Find where the given text appears and provide that cell's center as [X, Y] coordinate. 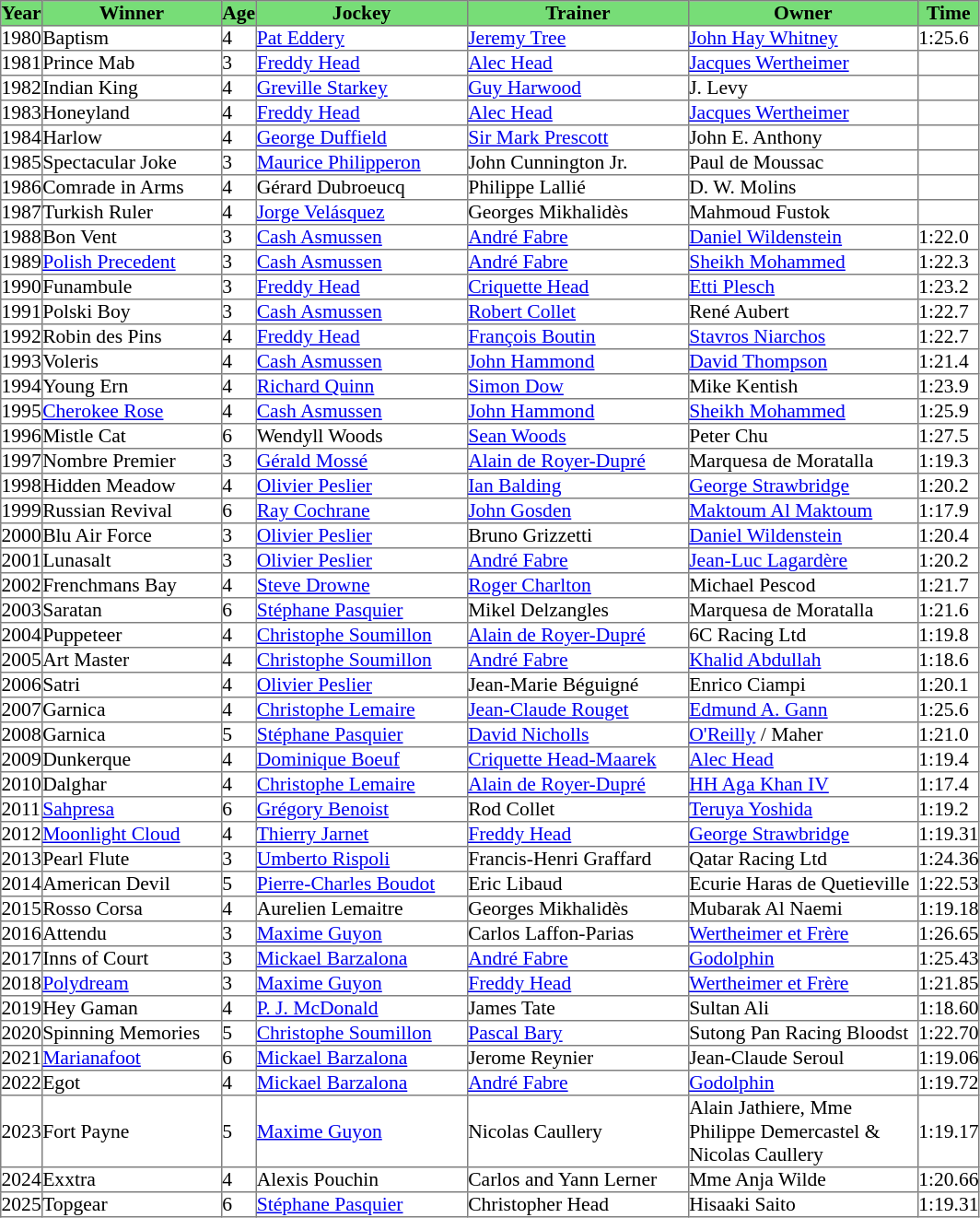
Christopher Head [577, 1205]
1983 [22, 112]
Attendu [131, 934]
1:19.17 [949, 1131]
Mubarak Al Naemi [803, 908]
Criquette Head-Maarek [577, 759]
Year [22, 13]
Time [949, 13]
1984 [22, 138]
1:21.0 [949, 735]
Jean-Luc Lagardère [803, 560]
Etti Plesch [803, 287]
Ecurie Haras de Quetieville [803, 884]
1:19.4 [949, 759]
Moonlight Cloud [131, 835]
Lunasalt [131, 560]
John Gosden [577, 510]
Sutong Pan Racing Bloodst [803, 1034]
Alexis Pouchin [362, 1179]
6C Racing Ltd [803, 636]
Owner [803, 13]
Wendyll Woods [362, 437]
1988 [22, 238]
1:19.8 [949, 636]
2007 [22, 709]
1:19.72 [949, 1083]
Russian Revival [131, 510]
2015 [22, 908]
1:21.85 [949, 984]
1981 [22, 63]
Gérard Dubroeucq [362, 188]
1:22.0 [949, 238]
2022 [22, 1083]
Saratan [131, 610]
Honeyland [131, 112]
2012 [22, 835]
George Duffield [362, 138]
Art Master [131, 660]
Rod Collet [577, 809]
Mahmoud Fustok [803, 212]
Peter Chu [803, 437]
1987 [22, 212]
Mistle Cat [131, 437]
Hidden Meadow [131, 486]
Alain Jathiere, Mme Philippe Demercastel & Nicolas Caullery [803, 1131]
Prince Mab [131, 63]
2019 [22, 1008]
2000 [22, 536]
Mme Anja Wilde [803, 1179]
2004 [22, 636]
Comrade in Arms [131, 188]
1:17.4 [949, 785]
1:19.18 [949, 908]
P. J. McDonald [362, 1008]
Winner [131, 13]
Roger Charlton [577, 586]
Pascal Bary [577, 1034]
1:23.9 [949, 387]
1:18.60 [949, 1008]
Rosso Corsa [131, 908]
O'Reilly / Maher [803, 735]
Enrico Ciampi [803, 685]
1990 [22, 287]
2017 [22, 958]
Satri [131, 685]
Philippe Lallié [577, 188]
Indian King [131, 88]
David Thompson [803, 361]
1:24.36 [949, 859]
Stavros Niarchos [803, 337]
Steve Drowne [362, 586]
Hey Gaman [131, 1008]
Teruya Yoshida [803, 809]
2014 [22, 884]
Exxtra [131, 1179]
Maurice Philipperon [362, 162]
Jockey [362, 13]
2001 [22, 560]
Ian Balding [577, 486]
1:23.2 [949, 287]
Jerome Reynier [577, 1058]
Dunkerque [131, 759]
Young Ern [131, 387]
1:19.2 [949, 809]
1:17.9 [949, 510]
Baptism [131, 39]
1992 [22, 337]
2008 [22, 735]
Harlow [131, 138]
1:21.4 [949, 361]
Jean-Claude Rouget [577, 709]
Pearl Flute [131, 859]
Robert Collet [577, 311]
Pierre-Charles Boudot [362, 884]
1989 [22, 262]
2016 [22, 934]
François Boutin [577, 337]
1:20.4 [949, 536]
1982 [22, 88]
Greville Starkey [362, 88]
2023 [22, 1131]
1:27.5 [949, 437]
Jeremy Tree [577, 39]
Thierry Jarnet [362, 835]
J. Levy [803, 88]
Jean-Claude Seroul [803, 1058]
John Cunnington Jr. [577, 162]
1:20.1 [949, 685]
1999 [22, 510]
Maktoum Al Maktoum [803, 510]
2003 [22, 610]
2013 [22, 859]
Puppeteer [131, 636]
2002 [22, 586]
1980 [22, 39]
Polydream [131, 984]
1:26.65 [949, 934]
1996 [22, 437]
Bon Vent [131, 238]
Qatar Racing Ltd [803, 859]
American Devil [131, 884]
Jean-Marie Béguigné [577, 685]
2020 [22, 1034]
John E. Anthony [803, 138]
1:18.6 [949, 660]
Fort Payne [131, 1131]
1986 [22, 188]
Criquette Head [577, 287]
2018 [22, 984]
Carlos Laffon-Parias [577, 934]
2025 [22, 1205]
Frenchmans Bay [131, 586]
Eric Libaud [577, 884]
1997 [22, 461]
1:25.43 [949, 958]
Marianafoot [131, 1058]
2024 [22, 1179]
David Nicholls [577, 735]
1:19.06 [949, 1058]
1:21.7 [949, 586]
Topgear [131, 1205]
1:21.6 [949, 610]
Nicolas Caullery [577, 1131]
Mike Kentish [803, 387]
René Aubert [803, 311]
1:25.9 [949, 411]
Spectacular Joke [131, 162]
Blu Air Force [131, 536]
HH Aga Khan IV [803, 785]
2011 [22, 809]
Sean Woods [577, 437]
Edmund A. Gann [803, 709]
1991 [22, 311]
Pat Eddery [362, 39]
Khalid Abdullah [803, 660]
1:22.3 [949, 262]
Bruno Grizzetti [577, 536]
Ray Cochrane [362, 510]
Robin des Pins [131, 337]
Funambule [131, 287]
Spinning Memories [131, 1034]
D. W. Molins [803, 188]
2005 [22, 660]
James Tate [577, 1008]
2021 [22, 1058]
Hisaaki Saito [803, 1205]
1:22.53 [949, 884]
1995 [22, 411]
1998 [22, 486]
Sahpresa [131, 809]
Cherokee Rose [131, 411]
1:19.3 [949, 461]
Grégory Benoist [362, 809]
Umberto Rispoli [362, 859]
Jorge Velásquez [362, 212]
Age [238, 13]
Simon Dow [577, 387]
Richard Quinn [362, 387]
1:20.66 [949, 1179]
Sir Mark Prescott [577, 138]
Francis-Henri Graffard [577, 859]
Trainer [577, 13]
Paul de Moussac [803, 162]
Voleris [131, 361]
1993 [22, 361]
Turkish Ruler [131, 212]
Egot [131, 1083]
Mikel Delzangles [577, 610]
Dominique Boeuf [362, 759]
Carlos and Yann Lerner [577, 1179]
Aurelien Lemaitre [362, 908]
Guy Harwood [577, 88]
1994 [22, 387]
2006 [22, 685]
1:22.70 [949, 1034]
Sultan Ali [803, 1008]
Polish Precedent [131, 262]
Polski Boy [131, 311]
Inns of Court [131, 958]
2009 [22, 759]
Michael Pescod [803, 586]
1985 [22, 162]
Nombre Premier [131, 461]
Dalghar [131, 785]
John Hay Whitney [803, 39]
2010 [22, 785]
Gérald Mossé [362, 461]
